Pinpoint the cell where the given text exists, returning its [X, Y] midpoint coordinate. 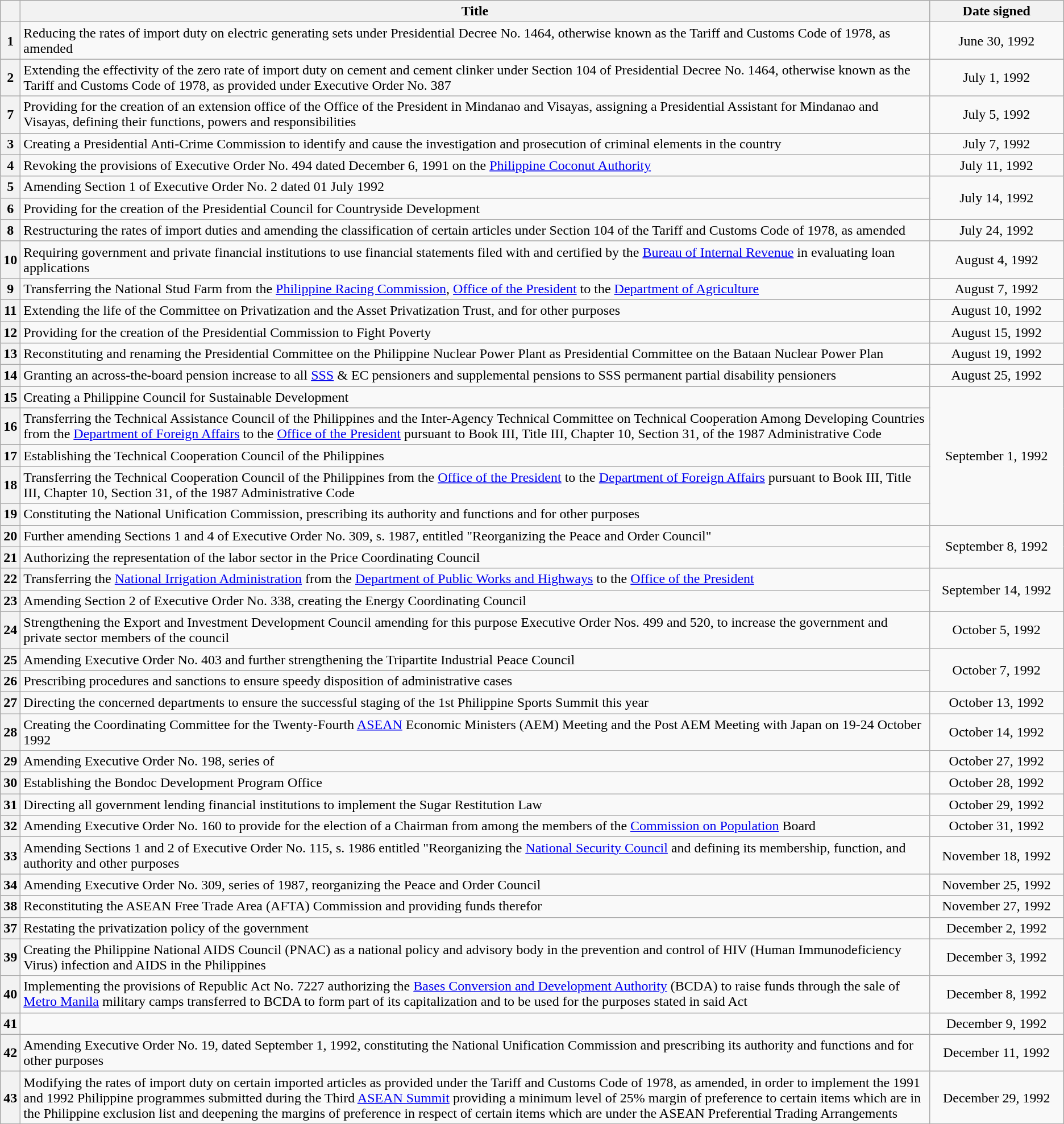
Authorizing the representation of the labor sector in the Price Coordinating Council [475, 557]
Date signed [996, 11]
December 8, 1992 [996, 994]
Amending Section 1 of Executive Order No. 2 dated 01 July 1992 [475, 187]
Revoking the provisions of Executive Order No. 494 dated December 6, 1991 on the Philippine Coconut Authority [475, 165]
20 [10, 536]
December 11, 1992 [996, 1052]
December 3, 1992 [996, 957]
30 [10, 783]
Title [475, 11]
40 [10, 994]
4 [10, 165]
Amending Executive Order No. 309, series of 1987, reorganizing the Peace and Order Council [475, 885]
17 [10, 456]
38 [10, 906]
2 [10, 77]
July 7, 1992 [996, 144]
September 14, 1992 [996, 590]
Reconstituting the ASEAN Free Trade Area (AFTA) Commission and providing funds therefor [475, 906]
43 [10, 1097]
December 9, 1992 [996, 1023]
Providing for the creation of the Presidential Council for Countryside Development [475, 209]
13 [10, 354]
Establishing the Technical Cooperation Council of the Philippines [475, 456]
November 27, 1992 [996, 906]
Amending Executive Order No. 160 to provide for the election of a Chairman from among the members of the Commission on Population Board [475, 826]
14 [10, 376]
Directing the concerned departments to ensure the successful staging of the 1st Philippine Sports Summit this year [475, 702]
September 8, 1992 [996, 547]
42 [10, 1052]
33 [10, 856]
August 15, 1992 [996, 332]
August 25, 1992 [996, 376]
Creating a Presidential Anti-Crime Commission to identify and cause the investigation and prosecution of criminal elements in the country [475, 144]
July 24, 1992 [996, 230]
Amending Executive Order No. 198, series of [475, 761]
Extending the life of the Committee on Privatization and the Asset Privatization Trust, and for other purposes [475, 310]
October 31, 1992 [996, 826]
22 [10, 579]
28 [10, 732]
Amending Section 2 of Executive Order No. 338, creating the Energy Coordinating Council [475, 601]
Establishing the Bondoc Development Program Office [475, 783]
October 7, 1992 [996, 670]
24 [10, 630]
Further amending Sections 1 and 4 of Executive Order No. 309, s. 1987, entitled "Reorganizing the Peace and Order Council" [475, 536]
Prescribing procedures and sanctions to ensure speedy disposition of administrative cases [475, 681]
December 29, 1992 [996, 1097]
7 [10, 115]
October 28, 1992 [996, 783]
September 1, 1992 [996, 456]
10 [10, 259]
October 14, 1992 [996, 732]
29 [10, 761]
Creating a Philippine Council for Sustainable Development [475, 397]
October 5, 1992 [996, 630]
August 10, 1992 [996, 310]
August 19, 1992 [996, 354]
November 18, 1992 [996, 856]
August 7, 1992 [996, 289]
August 4, 1992 [996, 259]
3 [10, 144]
18 [10, 485]
Constituting the National Unification Commission, prescribing its authority and functions and for other purposes [475, 514]
15 [10, 397]
41 [10, 1023]
19 [10, 514]
October 13, 1992 [996, 702]
23 [10, 601]
21 [10, 557]
Providing for the creation of the Presidential Commission to Fight Poverty [475, 332]
July 1, 1992 [996, 77]
1 [10, 41]
34 [10, 885]
25 [10, 659]
July 11, 1992 [996, 165]
27 [10, 702]
November 25, 1992 [996, 885]
Transferring the National Stud Farm from the Philippine Racing Commission, Office of the President to the Department of Agriculture [475, 289]
11 [10, 310]
July 5, 1992 [996, 115]
July 14, 1992 [996, 198]
9 [10, 289]
Restating the privatization policy of the government [475, 928]
June 30, 1992 [996, 41]
12 [10, 332]
Transferring the National Irrigation Administration from the Department of Public Works and Highways to the Office of the President [475, 579]
6 [10, 209]
October 27, 1992 [996, 761]
Amending Executive Order No. 403 and further strengthening the Tripartite Industrial Peace Council [475, 659]
32 [10, 826]
26 [10, 681]
16 [10, 426]
5 [10, 187]
Granting an across-the-board pension increase to all SSS & EC pensioners and supplemental pensions to SSS permanent partial disability pensioners [475, 376]
31 [10, 805]
December 2, 1992 [996, 928]
8 [10, 230]
Directing all government lending financial institutions to implement the Sugar Restitution Law [475, 805]
October 29, 1992 [996, 805]
37 [10, 928]
39 [10, 957]
